Scan for the cell matching the given text and deliver its (x, y) coordinate at center. 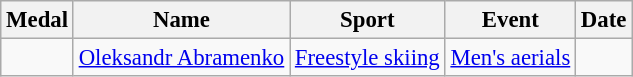
Name (181, 20)
Date (604, 20)
Men's aerials (510, 58)
Event (510, 20)
Oleksandr Abramenko (181, 58)
Freestyle skiing (368, 58)
Medal (38, 20)
Sport (368, 20)
